Determine the (x, y) coordinate at the center of the cell enclosing the given text.  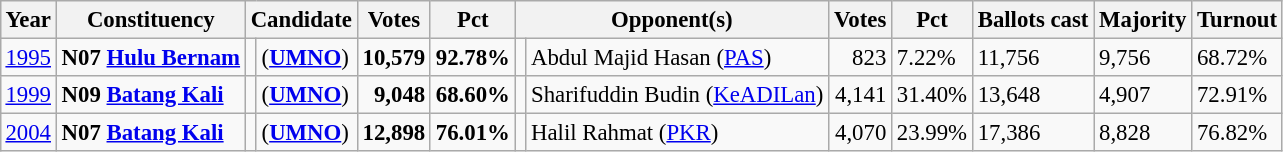
10,579 (394, 57)
Ballots cast (1032, 20)
4,141 (860, 95)
4,907 (1143, 95)
76.01% (472, 133)
4,070 (860, 133)
Year (28, 20)
Turnout (1238, 20)
9,756 (1143, 57)
92.78% (472, 57)
76.82% (1238, 133)
7.22% (932, 57)
Candidate (301, 20)
N09 Batang Kali (150, 95)
11,756 (1032, 57)
Opponent(s) (672, 20)
823 (860, 57)
Sharifuddin Budin (KeADILan) (678, 95)
2004 (28, 133)
N07 Hulu Bernam (150, 57)
Constituency (150, 20)
Halil Rahmat (PKR) (678, 133)
13,648 (1032, 95)
31.40% (932, 95)
9,048 (394, 95)
8,828 (1143, 133)
17,386 (1032, 133)
1999 (28, 95)
68.60% (472, 95)
Abdul Majid Hasan (PAS) (678, 57)
12,898 (394, 133)
72.91% (1238, 95)
23.99% (932, 133)
68.72% (1238, 57)
Majority (1143, 20)
1995 (28, 57)
N07 Batang Kali (150, 133)
